Scan for the cell matching the given text and deliver its [X, Y] coordinate at center. 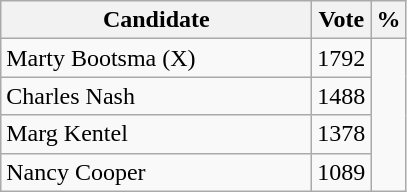
1792 [342, 58]
1488 [342, 96]
Marty Bootsma (X) [156, 58]
Vote [342, 20]
Charles Nash [156, 96]
% [388, 20]
1378 [342, 134]
1089 [342, 172]
Nancy Cooper [156, 172]
Candidate [156, 20]
Marg Kentel [156, 134]
